Pinpoint the cell where the given text exists, returning its [X, Y] midpoint coordinate. 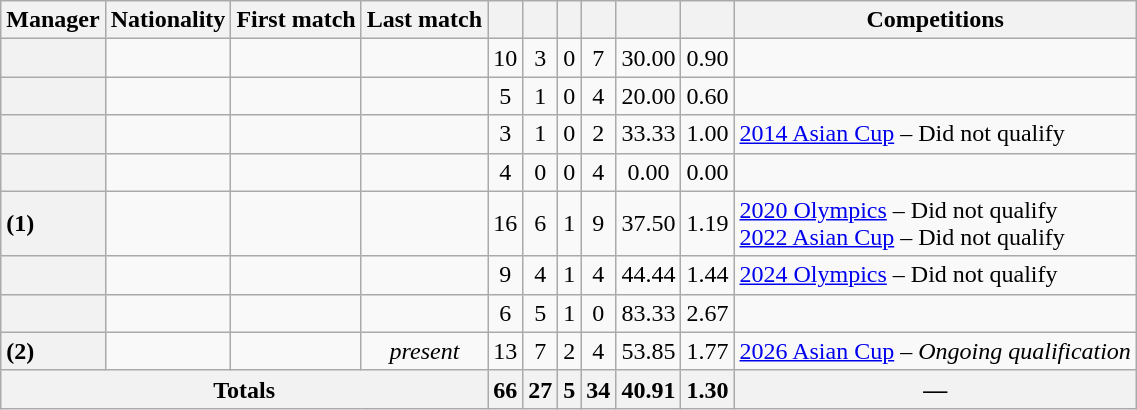
Nationality [168, 20]
(2) [53, 351]
1.19 [708, 224]
1.77 [708, 351]
16 [506, 224]
53.85 [648, 351]
30.00 [648, 58]
2014 Asian Cup – Did not qualify [935, 134]
(1) [53, 224]
10 [506, 58]
66 [506, 389]
2020 Olympics – Did not qualify2022 Asian Cup – Did not qualify [935, 224]
1.00 [708, 134]
44.44 [648, 275]
1.30 [708, 389]
2026 Asian Cup – Ongoing qualification [935, 351]
0.90 [708, 58]
37.50 [648, 224]
83.33 [648, 313]
Totals [244, 389]
13 [506, 351]
2024 Olympics – Did not qualify [935, 275]
34 [598, 389]
Competitions [935, 20]
0.60 [708, 96]
Last match [424, 20]
Manager [53, 20]
First match [296, 20]
— [935, 389]
27 [540, 389]
33.33 [648, 134]
2.67 [708, 313]
1.44 [708, 275]
40.91 [648, 389]
20.00 [648, 96]
present [424, 351]
